Return the [x, y] coordinate for the center point of the cell that contains the specified text.  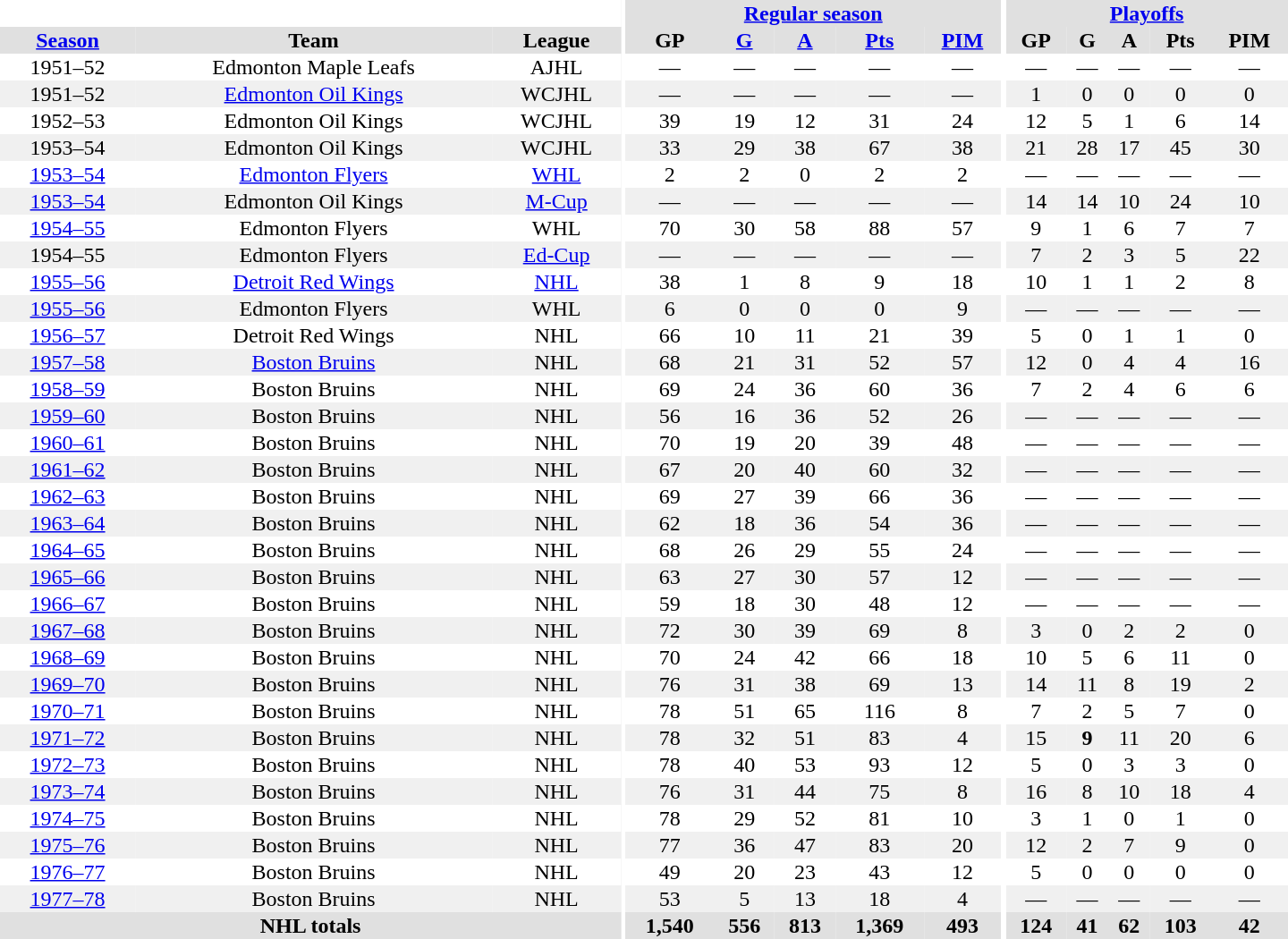
49 [669, 872]
Playoffs [1147, 13]
1968–69 [68, 657]
1977–78 [68, 899]
1963–64 [68, 523]
1973–74 [68, 791]
1961–62 [68, 469]
1959–60 [68, 416]
1974–75 [68, 818]
77 [669, 845]
44 [805, 791]
103 [1181, 926]
AJHL [556, 67]
1960–61 [68, 443]
1976–77 [68, 872]
1965–66 [68, 577]
54 [880, 523]
28 [1088, 148]
Regular season [813, 13]
41 [1088, 926]
Team [313, 40]
556 [744, 926]
1,540 [669, 926]
59 [669, 604]
33 [669, 148]
1952–53 [68, 121]
1972–73 [68, 765]
M-Cup [556, 201]
45 [1181, 148]
72 [669, 630]
813 [805, 926]
124 [1036, 926]
93 [880, 765]
League [556, 40]
55 [880, 550]
1975–76 [68, 845]
1969–70 [68, 684]
81 [880, 818]
47 [805, 845]
23 [805, 872]
75 [880, 791]
17 [1129, 148]
Season [68, 40]
1967–68 [68, 630]
Edmonton Maple Leafs [313, 67]
1970–71 [68, 711]
63 [669, 577]
1956–57 [68, 335]
1962–63 [68, 496]
58 [805, 228]
65 [805, 711]
493 [962, 926]
1957–58 [68, 362]
88 [880, 228]
1971–72 [68, 738]
56 [669, 416]
NHL totals [310, 926]
1964–65 [68, 550]
1966–67 [68, 604]
116 [880, 711]
15 [1036, 738]
Ed-Cup [556, 255]
1958–59 [68, 389]
43 [880, 872]
22 [1250, 255]
1,369 [880, 926]
